Return (X, Y) of the center of cell containing provided text 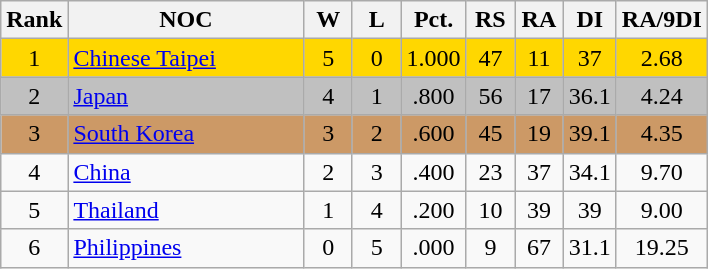
9.70 (662, 172)
DI (590, 20)
23 (490, 172)
45 (490, 134)
Japan (186, 96)
47 (490, 58)
56 (490, 96)
Pct. (434, 20)
RS (490, 20)
11 (540, 58)
19.25 (662, 248)
2.68 (662, 58)
.400 (434, 172)
NOC (186, 20)
.000 (434, 248)
South Korea (186, 134)
39.1 (590, 134)
Chinese Taipei (186, 58)
.600 (434, 134)
34.1 (590, 172)
67 (540, 248)
1.000 (434, 58)
17 (540, 96)
.800 (434, 96)
RA (540, 20)
China (186, 172)
19 (540, 134)
4.24 (662, 96)
31.1 (590, 248)
Philippines (186, 248)
10 (490, 210)
Thailand (186, 210)
6 (34, 248)
L (376, 20)
4.35 (662, 134)
Rank (34, 20)
9.00 (662, 210)
W (328, 20)
RA/9DI (662, 20)
36.1 (590, 96)
.200 (434, 210)
9 (490, 248)
